Locate the cell with the specified text and output its (X, Y) center coordinate. 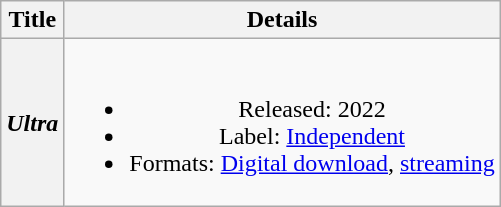
Ultra (32, 122)
Released: 2022Label: IndependentFormats: Digital download, streaming (282, 122)
Details (282, 20)
Title (32, 20)
